Return [x, y] of the center of cell containing provided text 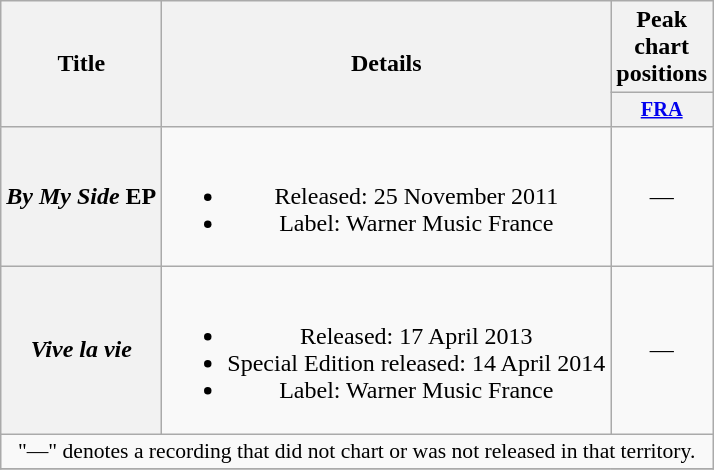
Details [386, 64]
Released: 25 November 2011Label: Warner Music France [386, 196]
Peak chart positions [662, 47]
Title [82, 64]
"—" denotes a recording that did not chart or was not released in that territory. [357, 452]
Vive la vie [82, 350]
By My Side EP [82, 196]
Released: 17 April 2013Special Edition released: 14 April 2014Label: Warner Music France [386, 350]
FRA [662, 110]
